Scan for the cell matching the given text and deliver its (x, y) coordinate at center. 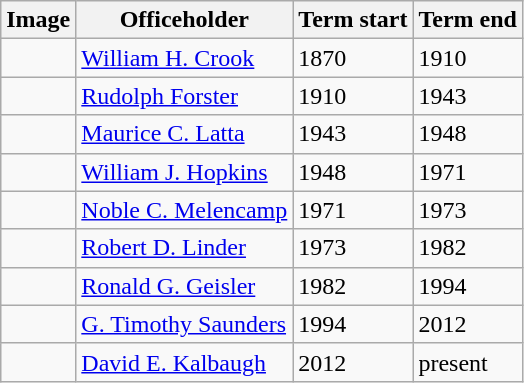
Robert D. Linder (184, 248)
G. Timothy Saunders (184, 324)
Noble C. Melencamp (184, 210)
Maurice C. Latta (184, 134)
David E. Kalbaugh (184, 362)
William H. Crook (184, 58)
Term start (353, 20)
Ronald G. Geisler (184, 286)
William J. Hopkins (184, 172)
Rudolph Forster (184, 96)
Term end (468, 20)
Officeholder (184, 20)
1870 (353, 58)
present (468, 362)
Image (38, 20)
